Capture the cell that displays the provided text and extract its (x, y) central coordinate. 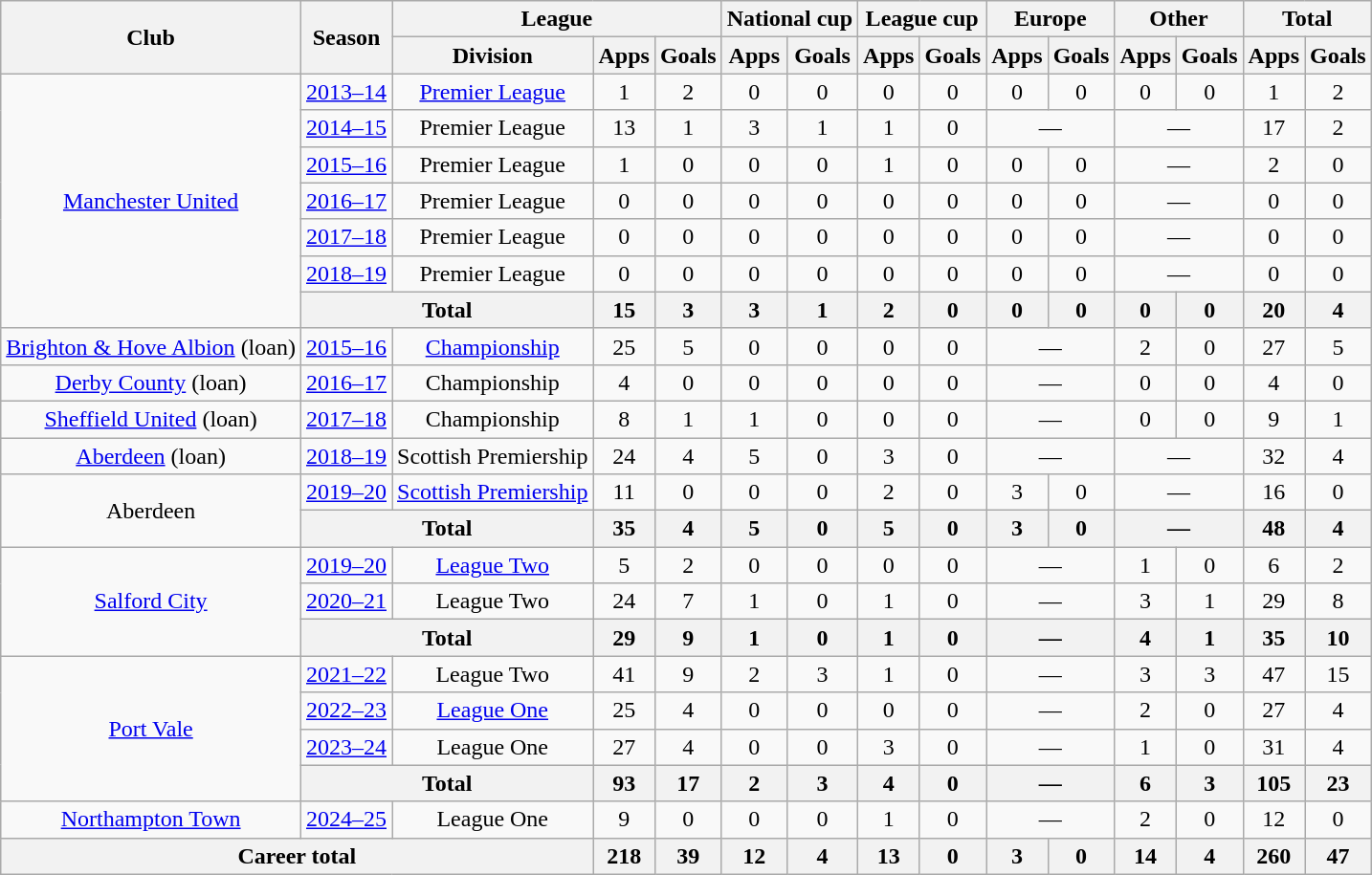
League cup (922, 19)
2023–24 (346, 747)
32 (1273, 456)
Club (151, 37)
Salford City (151, 602)
National cup (789, 19)
Port Vale (151, 729)
7 (688, 602)
23 (1339, 783)
Aberdeen (loan) (151, 456)
2024–25 (346, 820)
Division (493, 55)
Season (346, 37)
260 (1273, 856)
Europe (1051, 19)
105 (1273, 783)
93 (624, 783)
31 (1273, 747)
2021–22 (346, 674)
2014–15 (346, 128)
14 (1145, 856)
16 (1273, 492)
10 (1339, 638)
218 (624, 856)
League (557, 19)
Derby County (loan) (151, 383)
Northampton Town (151, 820)
41 (624, 674)
20 (1273, 310)
48 (1273, 529)
Manchester United (151, 201)
Aberdeen (151, 511)
39 (688, 856)
Other (1179, 19)
2020–21 (346, 602)
Career total (297, 856)
2013–14 (346, 92)
2022–23 (346, 711)
Sheffield United (loan) (151, 419)
11 (624, 492)
Brighton & Hove Albion (loan) (151, 346)
